Scan for the cell matching the given text and deliver its [X, Y] coordinate at center. 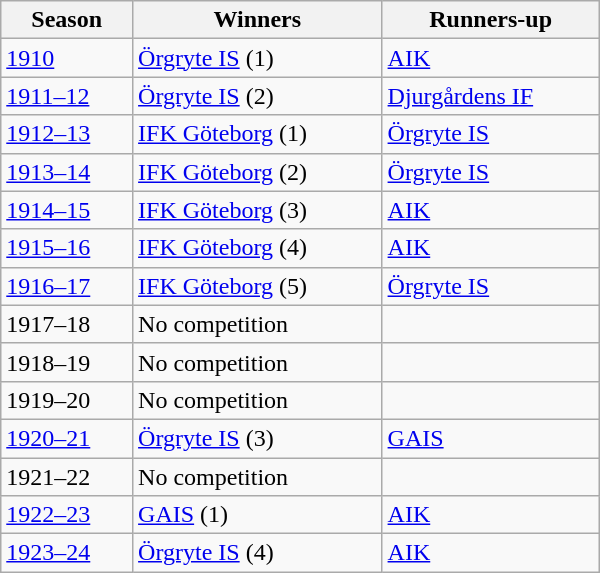
Örgryte IS (3) [258, 438]
IFK Göteborg (4) [258, 248]
1914–15 [67, 210]
1916–17 [67, 286]
1920–21 [67, 438]
Runners-up [490, 20]
1917–18 [67, 324]
Season [67, 20]
1911–12 [67, 96]
IFK Göteborg (3) [258, 210]
GAIS (1) [258, 515]
1921–22 [67, 477]
1919–20 [67, 400]
Örgryte IS (4) [258, 553]
IFK Göteborg (5) [258, 286]
Winners [258, 20]
1922–23 [67, 515]
Örgryte IS (1) [258, 58]
GAIS [490, 438]
1915–16 [67, 248]
1923–24 [67, 553]
1910 [67, 58]
1918–19 [67, 362]
1912–13 [67, 134]
IFK Göteborg (1) [258, 134]
Djurgårdens IF [490, 96]
Örgryte IS (2) [258, 96]
IFK Göteborg (2) [258, 172]
1913–14 [67, 172]
